Return (x, y) of the center of cell containing provided text 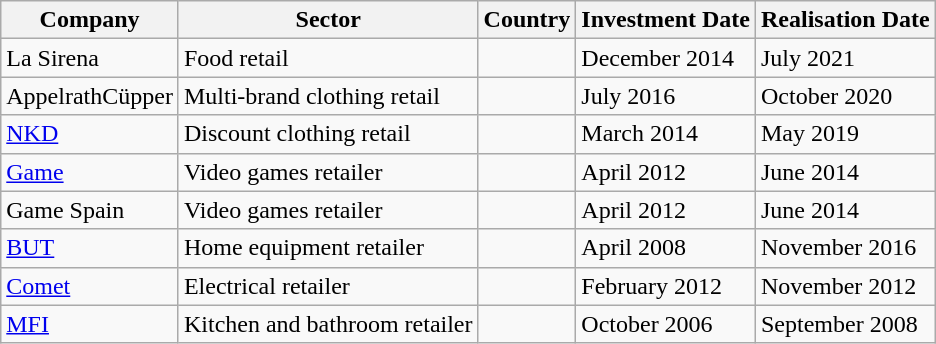
Kitchen and bathroom retailer (328, 324)
Home equipment retailer (328, 248)
February 2012 (666, 286)
March 2014 (666, 134)
Realisation Date (845, 20)
November 2012 (845, 286)
Electrical retailer (328, 286)
April 2008 (666, 248)
September 2008 (845, 324)
November 2016 (845, 248)
Food retail (328, 58)
AppelrathCüpper (90, 96)
Company (90, 20)
Investment Date (666, 20)
July 2016 (666, 96)
La Sirena (90, 58)
Game (90, 172)
October 2006 (666, 324)
Game Spain (90, 210)
NKD (90, 134)
Multi-brand clothing retail (328, 96)
Discount clothing retail (328, 134)
Country (527, 20)
Sector (328, 20)
October 2020 (845, 96)
July 2021 (845, 58)
December 2014 (666, 58)
May 2019 (845, 134)
Comet (90, 286)
MFI (90, 324)
BUT (90, 248)
